Return [X, Y] of the center of cell containing provided text 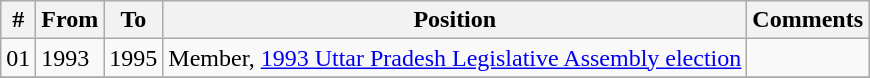
1995 [134, 58]
# [18, 20]
01 [18, 58]
Comments [808, 20]
To [134, 20]
From [70, 20]
Member, 1993 Uttar Pradesh Legislative Assembly election [455, 58]
Position [455, 20]
1993 [70, 58]
